Capture the cell that displays the provided text and extract its [X, Y] central coordinate. 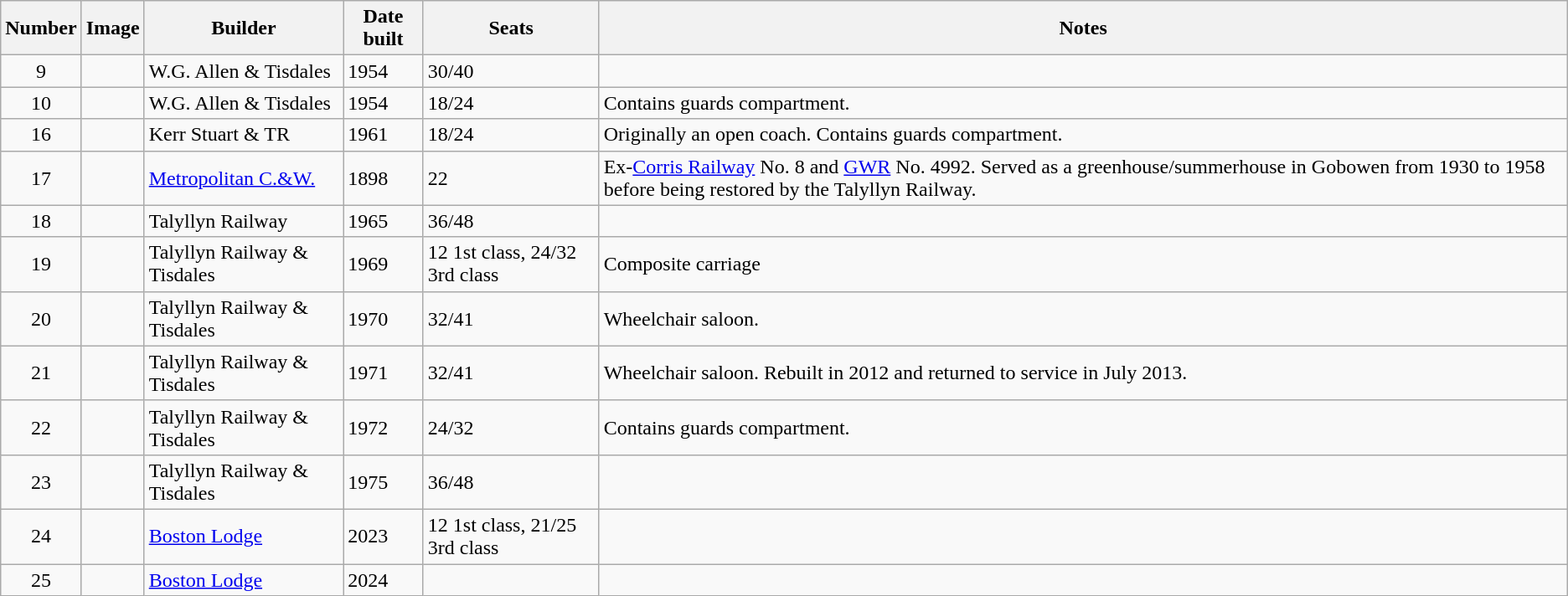
1965 [384, 221]
25 [41, 580]
12 1st class, 21/25 3rd class [511, 536]
19 [41, 265]
1970 [384, 318]
17 [41, 177]
9 [41, 71]
24 [41, 536]
30/40 [511, 71]
24/32 [511, 427]
12 1st class, 24/32 3rd class [511, 265]
1961 [384, 135]
1971 [384, 373]
23 [41, 482]
18 [41, 221]
Composite carriage [1083, 265]
Builder [244, 28]
16 [41, 135]
1969 [384, 265]
Originally an open coach. Contains guards compartment. [1083, 135]
10 [41, 103]
1898 [384, 177]
Kerr Stuart & TR [244, 135]
Metropolitan C.&W. [244, 177]
Seats [511, 28]
21 [41, 373]
20 [41, 318]
2023 [384, 536]
Wheelchair saloon. Rebuilt in 2012 and returned to service in July 2013. [1083, 373]
2024 [384, 580]
1972 [384, 427]
Wheelchair saloon. [1083, 318]
Image [112, 28]
Number [41, 28]
Notes [1083, 28]
Date built [384, 28]
1975 [384, 482]
Talyllyn Railway [244, 221]
